Output the (x, y) coordinate of the center of the cell containing the given text.  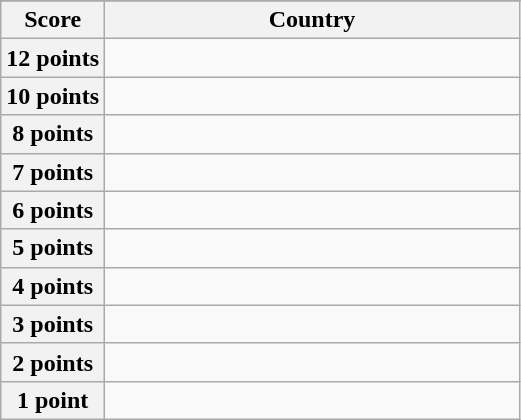
2 points (53, 362)
5 points (53, 248)
Score (53, 20)
12 points (53, 58)
6 points (53, 210)
3 points (53, 324)
7 points (53, 172)
4 points (53, 286)
10 points (53, 96)
Country (312, 20)
8 points (53, 134)
1 point (53, 400)
